Locate the cell with the specified text and output its [X, Y] center coordinate. 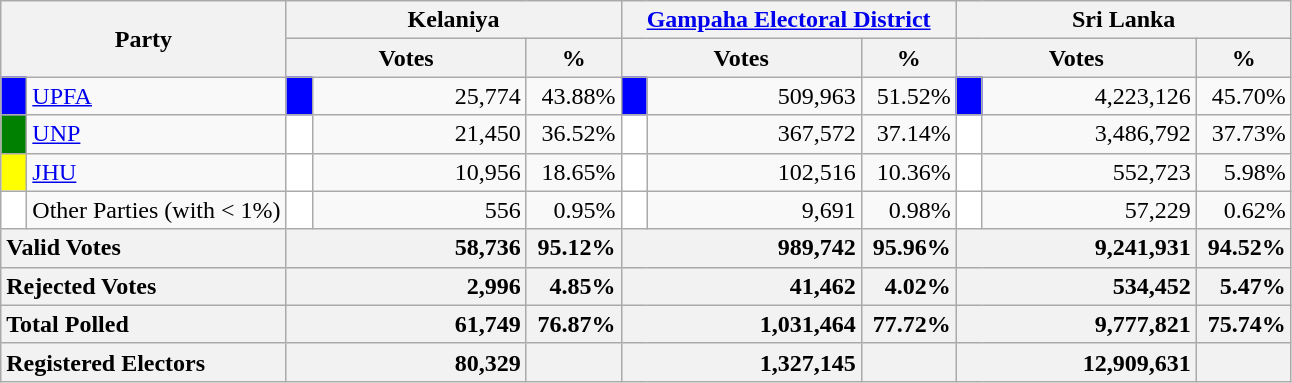
9,691 [754, 210]
5.98% [1244, 172]
4.85% [574, 286]
UNP [156, 134]
534,452 [1076, 286]
Gampaha Electoral District [788, 20]
Sri Lanka [1124, 20]
94.52% [1244, 248]
0.98% [908, 210]
Rejected Votes [144, 286]
76.87% [574, 324]
0.95% [574, 210]
367,572 [754, 134]
3,486,792 [1089, 134]
556 [419, 210]
UPFA [156, 96]
37.14% [908, 134]
9,777,821 [1076, 324]
77.72% [908, 324]
61,749 [406, 324]
10,956 [419, 172]
75.74% [1244, 324]
Kelaniya [454, 20]
JHU [156, 172]
18.65% [574, 172]
57,229 [1089, 210]
989,742 [741, 248]
Valid Votes [144, 248]
37.73% [1244, 134]
95.96% [908, 248]
51.52% [908, 96]
Registered Electors [144, 362]
509,963 [754, 96]
10.36% [908, 172]
25,774 [419, 96]
36.52% [574, 134]
Other Parties (with < 1%) [156, 210]
0.62% [1244, 210]
80,329 [406, 362]
95.12% [574, 248]
41,462 [741, 286]
9,241,931 [1076, 248]
Party [144, 39]
2,996 [406, 286]
21,450 [419, 134]
4.02% [908, 286]
102,516 [754, 172]
45.70% [1244, 96]
43.88% [574, 96]
5.47% [1244, 286]
4,223,126 [1089, 96]
Total Polled [144, 324]
58,736 [406, 248]
1,031,464 [741, 324]
1,327,145 [741, 362]
552,723 [1089, 172]
12,909,631 [1076, 362]
